Return (x, y) of the center of cell containing provided text 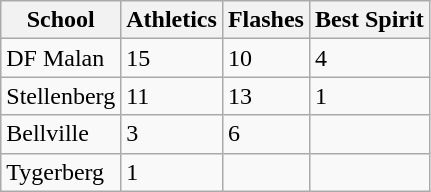
3 (172, 134)
13 (266, 96)
DF Malan (61, 58)
Bellville (61, 134)
School (61, 20)
Tygerberg (61, 172)
Flashes (266, 20)
Best Spirit (369, 20)
4 (369, 58)
Athletics (172, 20)
6 (266, 134)
11 (172, 96)
10 (266, 58)
15 (172, 58)
Stellenberg (61, 96)
